Return the (x, y) coordinate for the center point of the cell that contains the specified text.  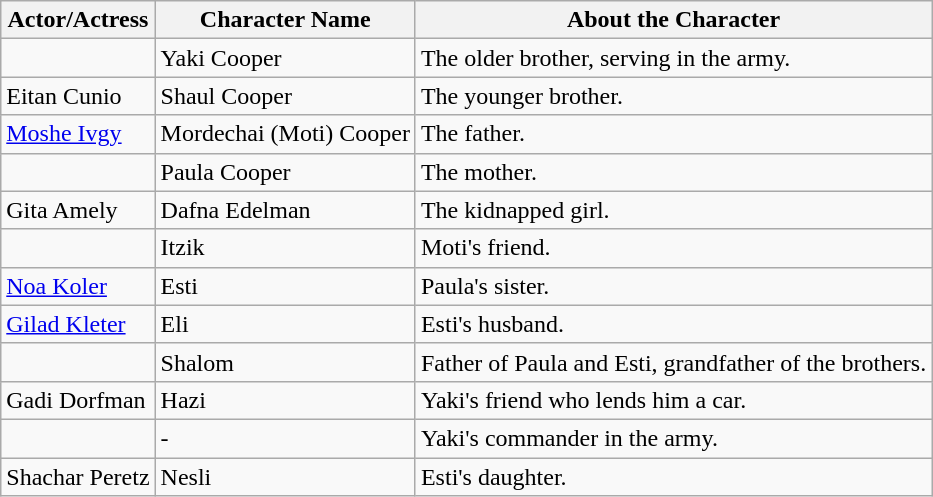
Character Name (285, 20)
Actor/Actress (78, 20)
Shachar Peretz (78, 477)
Gadi Dorfman (78, 400)
The older brother, serving in the army. (673, 58)
About the Character (673, 20)
Paula's sister. (673, 286)
The younger brother. (673, 96)
Eli (285, 324)
Yaki Cooper (285, 58)
Father of Paula and Esti, grandfather of the brothers. (673, 362)
Itzik (285, 248)
Esti (285, 286)
Shalom (285, 362)
Nesli (285, 477)
The kidnapped girl. (673, 210)
Gita Amely (78, 210)
Eitan Cunio (78, 96)
Esti's daughter. (673, 477)
Dafna Edelman (285, 210)
Shaul Cooper (285, 96)
Noa Koler (78, 286)
The mother. (673, 172)
Hazi (285, 400)
Moti's friend. (673, 248)
The father. (673, 134)
Paula Cooper (285, 172)
Moshe Ivgy (78, 134)
Yaki's friend who lends him a car. (673, 400)
Yaki's commander in the army. (673, 438)
- (285, 438)
Mordechai (Moti) Cooper (285, 134)
Esti's husband. (673, 324)
Gilad Kleter (78, 324)
